Find where the given text appears and provide that cell's center as (x, y) coordinate. 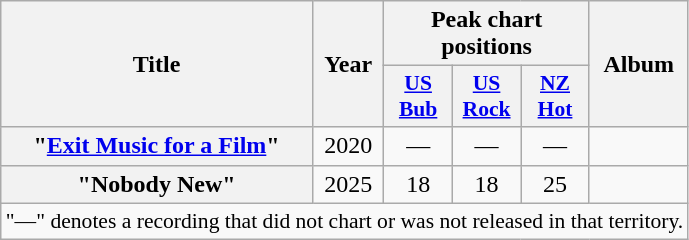
NZHot (555, 96)
USRock (486, 96)
2020 (348, 146)
Year (348, 64)
25 (555, 184)
"Exit Music for a Film" (157, 146)
Title (157, 64)
2025 (348, 184)
USBub (418, 96)
"—" denotes a recording that did not chart or was not released in that territory. (345, 221)
Album (638, 64)
"Nobody New" (157, 184)
Peak chart positions (486, 34)
